Identify which cell holds the provided text, then report its [X, Y] central coordinate. 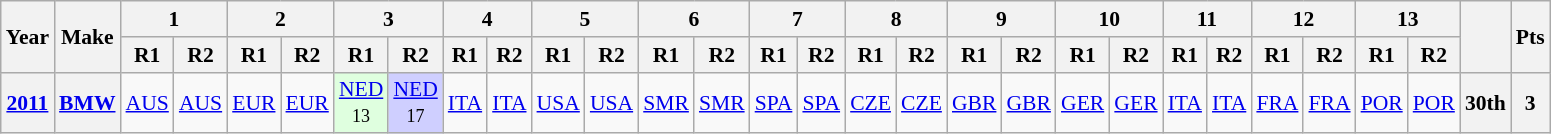
Year [28, 36]
8 [896, 19]
2011 [28, 102]
12 [1303, 19]
Make [87, 36]
2 [280, 19]
NED17 [415, 102]
6 [694, 19]
Pts [1530, 36]
4 [488, 19]
NED13 [361, 102]
7 [798, 19]
13 [1408, 19]
1 [174, 19]
9 [1002, 19]
5 [586, 19]
30th [1486, 102]
10 [1110, 19]
11 [1208, 19]
BMW [87, 102]
